Search for the cell housing the specified text and yield its [x, y] center coordinate. 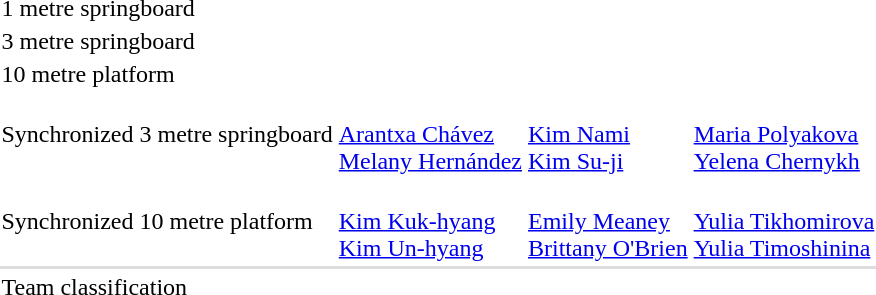
Arantxa ChávezMelany Hernández [430, 134]
10 metre platform [167, 74]
Synchronized 10 metre platform [167, 221]
Kim Kuk-hyangKim Un-hyang [430, 221]
Emily MeaneyBrittany O'Brien [608, 221]
Synchronized 3 metre springboard [167, 134]
Kim NamiKim Su-ji [608, 134]
3 metre springboard [167, 41]
Yulia TikhomirovaYulia Timoshinina [784, 221]
Maria PolyakovaYelena Chernykh [784, 134]
